Locate the cell with the specified text and output its (X, Y) center coordinate. 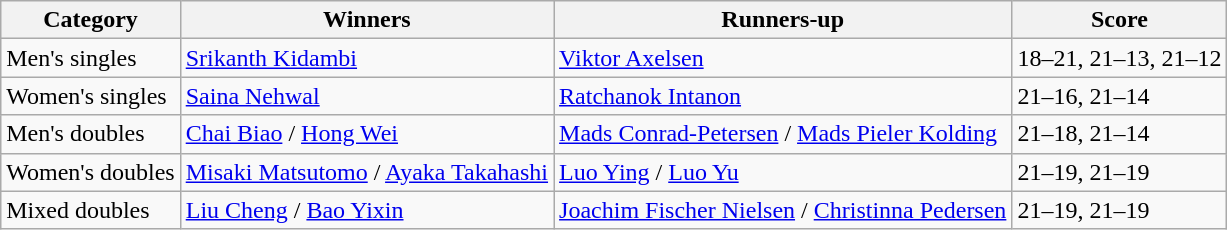
Chai Biao / Hong Wei (366, 134)
Liu Cheng / Bao Yixin (366, 210)
18–21, 21–13, 21–12 (1120, 58)
Men's doubles (90, 134)
Ratchanok Intanon (783, 96)
Joachim Fischer Nielsen / Christinna Pedersen (783, 210)
Runners-up (783, 20)
Mads Conrad-Petersen / Mads Pieler Kolding (783, 134)
Winners (366, 20)
Mixed doubles (90, 210)
21–18, 21–14 (1120, 134)
Women's singles (90, 96)
Luo Ying / Luo Yu (783, 172)
Men's singles (90, 58)
Saina Nehwal (366, 96)
21–16, 21–14 (1120, 96)
Category (90, 20)
Srikanth Kidambi (366, 58)
Misaki Matsutomo / Ayaka Takahashi (366, 172)
Score (1120, 20)
Viktor Axelsen (783, 58)
Women's doubles (90, 172)
